For the text-containing cell, return its midpoint in [X, Y] coordinate format. 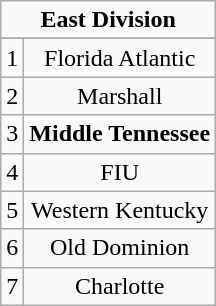
Middle Tennessee [120, 134]
6 [12, 248]
Florida Atlantic [120, 58]
5 [12, 210]
Marshall [120, 96]
Old Dominion [120, 248]
4 [12, 172]
7 [12, 286]
FIU [120, 172]
Western Kentucky [120, 210]
East Division [108, 20]
1 [12, 58]
2 [12, 96]
3 [12, 134]
Charlotte [120, 286]
